Identify which cell holds the provided text, then report its (X, Y) central coordinate. 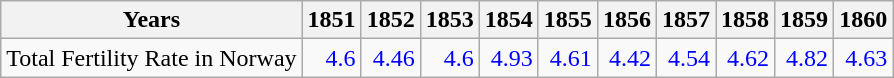
1852 (390, 20)
4.93 (508, 58)
1853 (450, 20)
1859 (804, 20)
4.54 (686, 58)
1860 (864, 20)
4.46 (390, 58)
1858 (746, 20)
1857 (686, 20)
4.42 (626, 58)
4.61 (568, 58)
1855 (568, 20)
Years (152, 20)
1856 (626, 20)
Total Fertility Rate in Norway (152, 58)
4.82 (804, 58)
1854 (508, 20)
4.63 (864, 58)
4.62 (746, 58)
1851 (332, 20)
